Locate the cell with the specified text and output its (x, y) center coordinate. 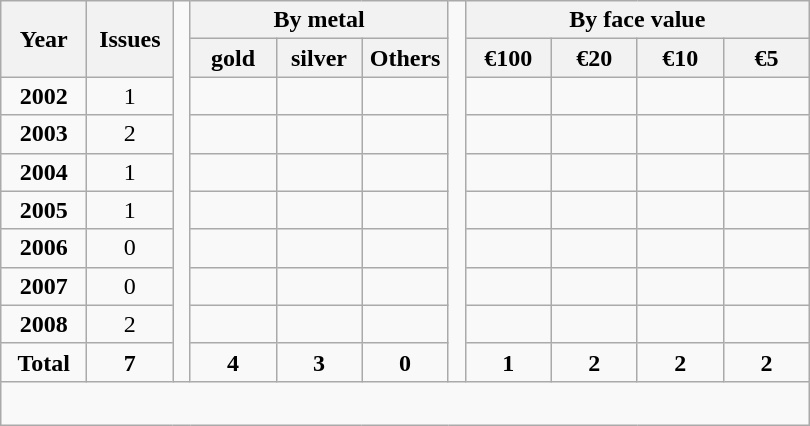
gold (233, 58)
Year (44, 39)
Total (44, 362)
silver (319, 58)
€10 (680, 58)
Issues (130, 39)
By face value (637, 20)
7 (130, 362)
2004 (44, 172)
€100 (508, 58)
By metal (319, 20)
2005 (44, 210)
€5 (766, 58)
2007 (44, 286)
2002 (44, 96)
2003 (44, 134)
4 (233, 362)
3 (319, 362)
Others (405, 58)
€20 (594, 58)
2008 (44, 324)
2006 (44, 248)
